From the cell containing the given text, extract its center point as [X, Y] coordinate. 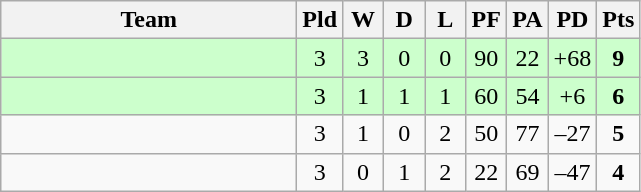
54 [528, 96]
PA [528, 20]
Pld [320, 20]
50 [486, 134]
–27 [572, 134]
69 [528, 172]
+68 [572, 58]
60 [486, 96]
5 [618, 134]
77 [528, 134]
PF [486, 20]
W [364, 20]
Pts [618, 20]
–47 [572, 172]
6 [618, 96]
4 [618, 172]
+6 [572, 96]
90 [486, 58]
PD [572, 20]
Team [149, 20]
D [404, 20]
9 [618, 58]
L [446, 20]
